Return [X, Y] of the center of cell containing provided text 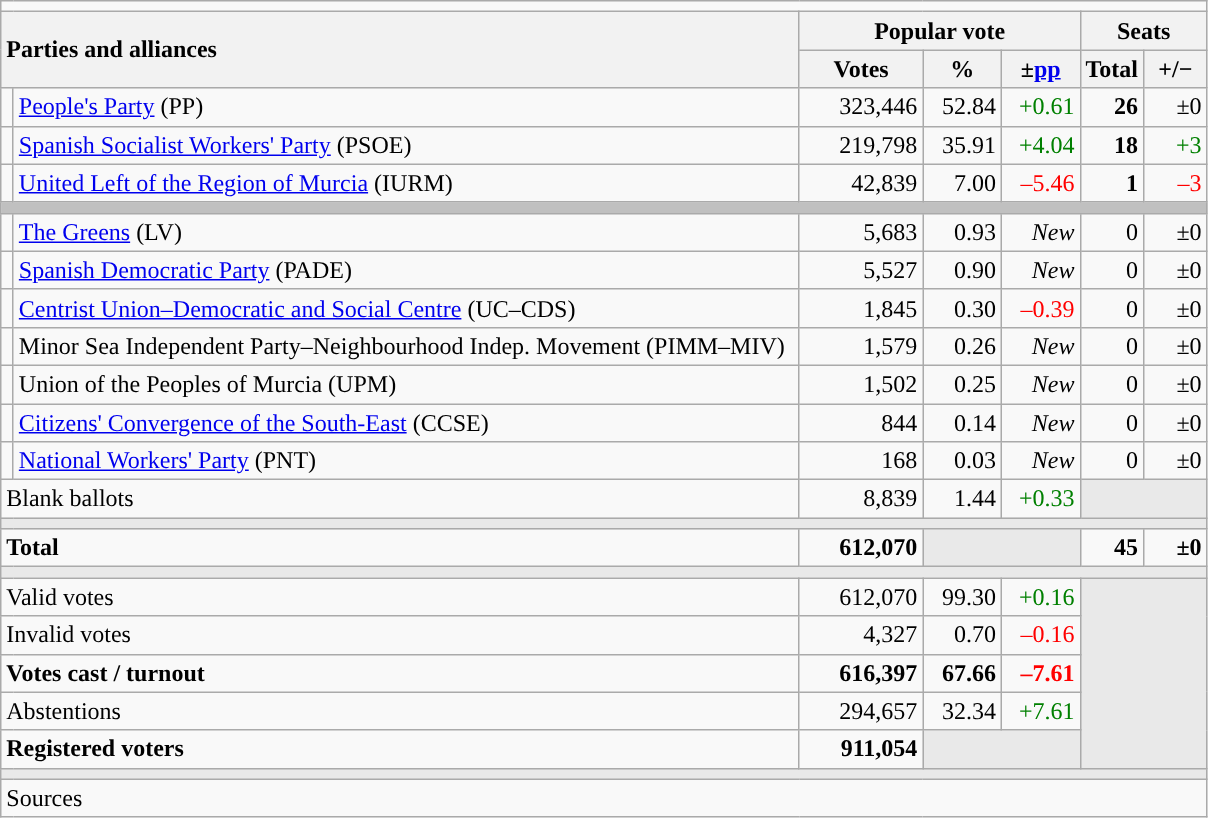
Spanish Democratic Party (PADE) [406, 270]
42,839 [861, 183]
Spanish Socialist Workers' Party (PSOE) [406, 145]
Votes [861, 69]
Votes cast / turnout [400, 673]
911,054 [861, 749]
People's Party (PP) [406, 107]
Centrist Union–Democratic and Social Centre (UC–CDS) [406, 308]
Seats [1144, 31]
Abstentions [400, 711]
+4.04 [1040, 145]
1,502 [861, 384]
67.66 [962, 673]
219,798 [861, 145]
8,839 [861, 499]
% [962, 69]
168 [861, 461]
1,845 [861, 308]
–0.39 [1040, 308]
–5.46 [1040, 183]
Citizens' Convergence of the South-East (CCSE) [406, 423]
7.00 [962, 183]
0.90 [962, 270]
Sources [604, 798]
Blank ballots [400, 499]
52.84 [962, 107]
99.30 [962, 597]
±pp [1040, 69]
+0.16 [1040, 597]
35.91 [962, 145]
Valid votes [400, 597]
1 [1112, 183]
Popular vote [940, 31]
Union of the Peoples of Murcia (UPM) [406, 384]
5,527 [861, 270]
294,657 [861, 711]
0.93 [962, 232]
5,683 [861, 232]
0.25 [962, 384]
1,579 [861, 346]
Registered voters [400, 749]
18 [1112, 145]
–3 [1176, 183]
0.30 [962, 308]
The Greens (LV) [406, 232]
0.70 [962, 635]
616,397 [861, 673]
4,327 [861, 635]
844 [861, 423]
0.26 [962, 346]
Parties and alliances [400, 50]
0.03 [962, 461]
+7.61 [1040, 711]
+0.33 [1040, 499]
–0.16 [1040, 635]
National Workers' Party (PNT) [406, 461]
0.14 [962, 423]
32.34 [962, 711]
+0.61 [1040, 107]
+/− [1176, 69]
45 [1112, 548]
–7.61 [1040, 673]
1.44 [962, 499]
United Left of the Region of Murcia (IURM) [406, 183]
Invalid votes [400, 635]
Minor Sea Independent Party–Neighbourhood Indep. Movement (PIMM–MIV) [406, 346]
+3 [1176, 145]
323,446 [861, 107]
26 [1112, 107]
